Output the [X, Y] coordinate of the center of the cell containing the given text.  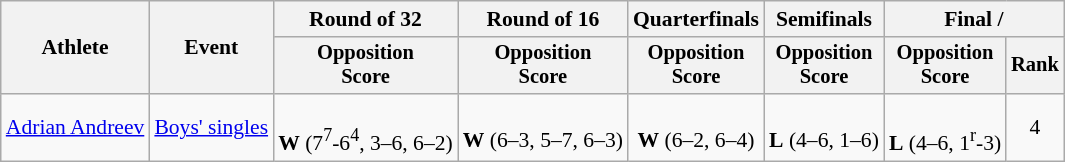
L (4–6, 1r-3) [945, 128]
W (77-64, 3–6, 6–2) [366, 128]
W (6–2, 6–4) [696, 128]
Rank [1035, 66]
Adrian Andreev [76, 128]
Quarterfinals [696, 19]
Final / [974, 19]
Round of 32 [366, 19]
4 [1035, 128]
L (4–6, 1–6) [824, 128]
Event [211, 48]
W (6–3, 5–7, 6–3) [543, 128]
Semifinals [824, 19]
Athlete [76, 48]
Round of 16 [543, 19]
Boys' singles [211, 128]
